Provide the (x, y) coordinate of the cell's center where the given text is located.  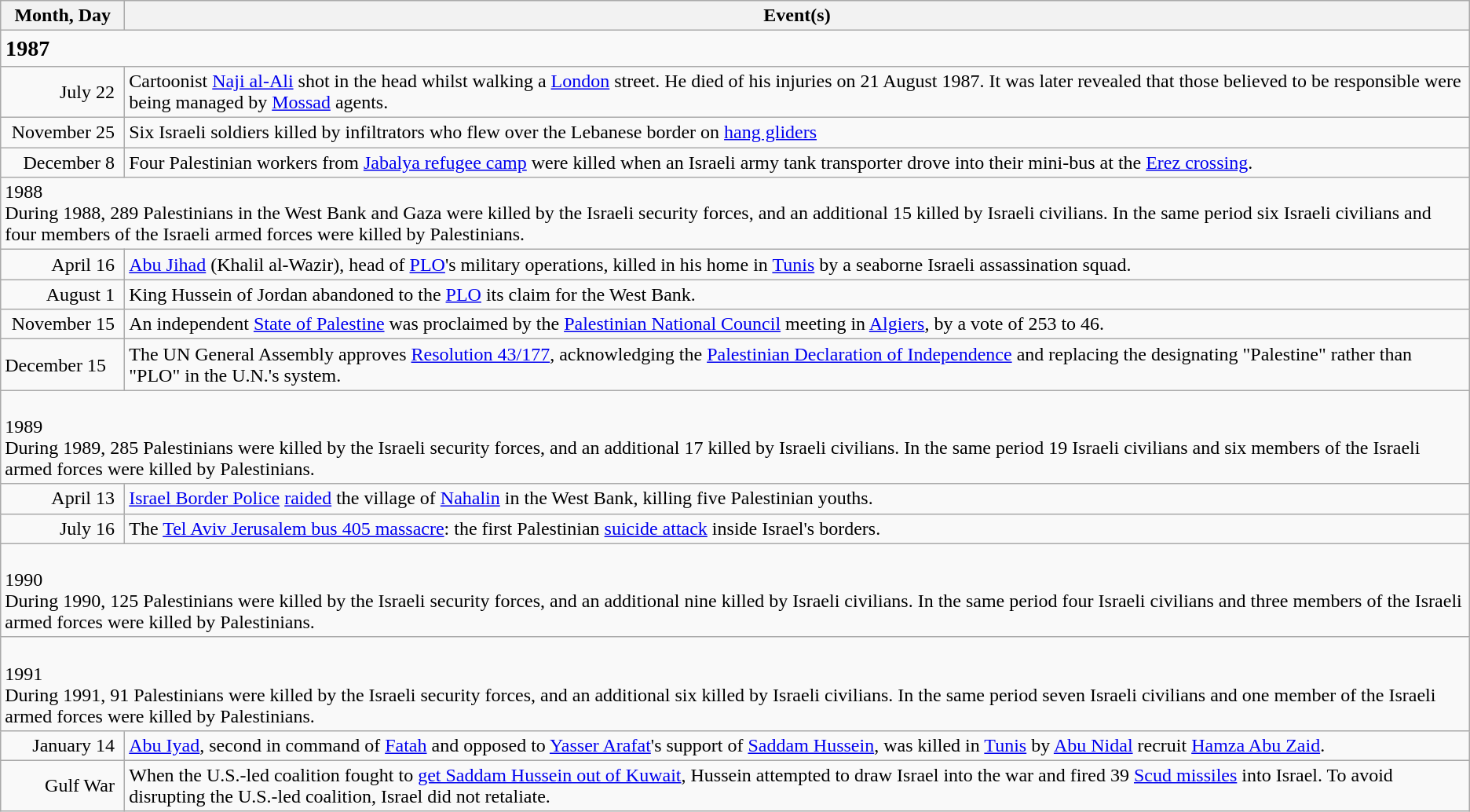
Israel Border Police raided the village of Nahalin in the West Bank, killing five Palestinian youths. (798, 499)
August 1 (63, 294)
An independent State of Palestine was proclaimed by the Palestinian National Council meeting in Algiers, by a vote of 253 to 46. (798, 324)
April 13 (63, 499)
Month, Day (63, 16)
July 16 (63, 529)
King Hussein of Jordan abandoned to the PLO its claim for the West Bank. (798, 294)
Event(s) (798, 16)
Gulf War (63, 785)
April 16 (63, 265)
1987 (735, 49)
December 15 (63, 364)
Abu Jihad (Khalil al-Wazir), head of PLO's military operations, killed in his home in Tunis by a seaborne Israeli assassination squad. (798, 265)
November 15 (63, 324)
The Tel Aviv Jerusalem bus 405 massacre: the first Palestinian suicide attack inside Israel's borders. (798, 529)
Six Israeli soldiers killed by infiltrators who flew over the Lebanese border on hang gliders (798, 133)
July 22 (63, 93)
December 8 (63, 163)
November 25 (63, 133)
Four Palestinian workers from Jabalya refugee camp were killed when an Israeli army tank transporter drove into their mini-bus at the Erez crossing. (798, 163)
January 14 (63, 745)
